Output the (X, Y) coordinate of the center of the cell containing the given text.  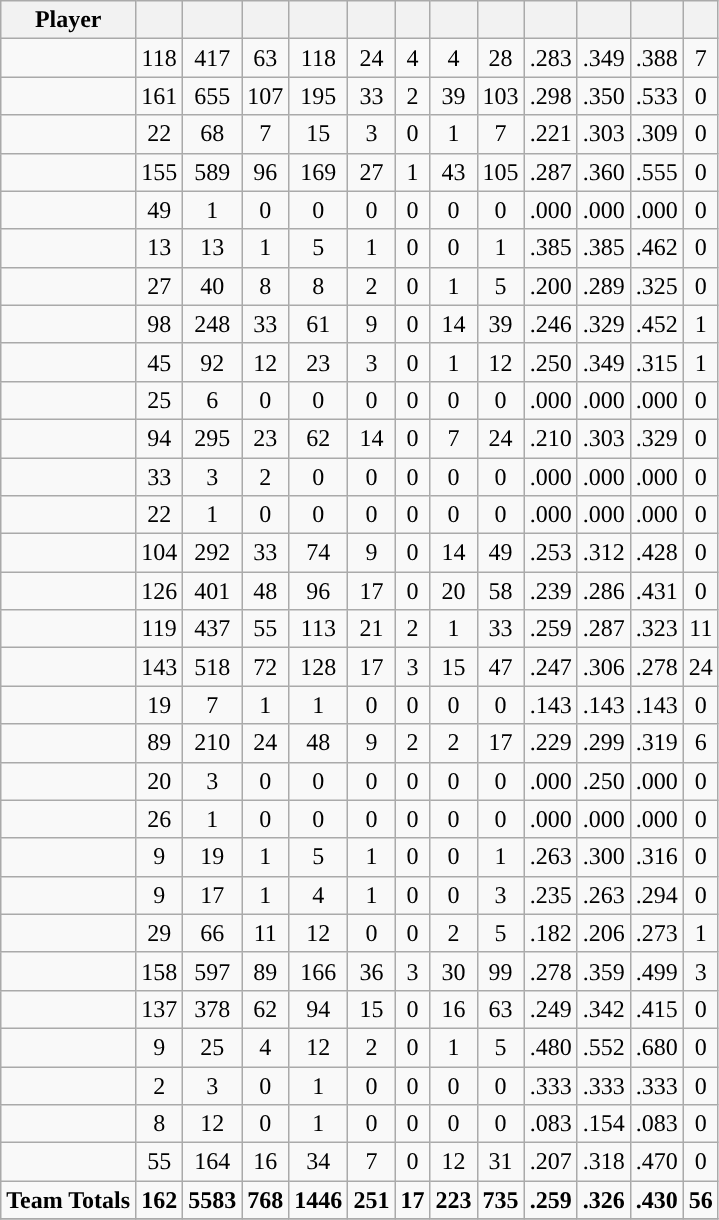
.235 (550, 895)
518 (212, 667)
56 (700, 1200)
.182 (550, 933)
105 (500, 172)
26 (160, 819)
.239 (550, 591)
137 (160, 1009)
.312 (604, 553)
.206 (604, 933)
Team Totals (68, 1200)
30 (454, 971)
66 (212, 933)
.207 (550, 1162)
103 (500, 96)
164 (212, 1162)
113 (318, 629)
.318 (604, 1162)
589 (212, 172)
223 (454, 1200)
.428 (656, 553)
74 (318, 553)
.306 (604, 667)
47 (500, 667)
.359 (604, 971)
40 (212, 286)
597 (212, 971)
.253 (550, 553)
.298 (550, 96)
.273 (656, 933)
166 (318, 971)
.470 (656, 1162)
.299 (604, 743)
92 (212, 362)
45 (160, 362)
437 (212, 629)
36 (372, 971)
155 (160, 172)
.249 (550, 1009)
1446 (318, 1200)
.431 (656, 591)
28 (500, 58)
99 (500, 971)
.350 (604, 96)
292 (212, 553)
.452 (656, 324)
5583 (212, 1200)
104 (160, 553)
.210 (550, 438)
126 (160, 591)
.247 (550, 667)
.154 (604, 1124)
68 (212, 134)
.555 (656, 172)
158 (160, 971)
.499 (656, 971)
161 (160, 96)
.323 (656, 629)
.229 (550, 743)
.360 (604, 172)
29 (160, 933)
.283 (550, 58)
735 (500, 1200)
.325 (656, 286)
210 (212, 743)
.289 (604, 286)
417 (212, 58)
119 (160, 629)
34 (318, 1162)
768 (266, 1200)
.316 (656, 857)
72 (266, 667)
.200 (550, 286)
.300 (604, 857)
.309 (656, 134)
.319 (656, 743)
655 (212, 96)
248 (212, 324)
.680 (656, 1047)
.326 (604, 1200)
.480 (550, 1047)
128 (318, 667)
61 (318, 324)
.388 (656, 58)
.221 (550, 134)
.246 (550, 324)
378 (212, 1009)
.415 (656, 1009)
.286 (604, 591)
195 (318, 96)
Player (68, 20)
.315 (656, 362)
31 (500, 1162)
.294 (656, 895)
.533 (656, 96)
107 (266, 96)
169 (318, 172)
401 (212, 591)
58 (500, 591)
98 (160, 324)
143 (160, 667)
21 (372, 629)
251 (372, 1200)
43 (454, 172)
.552 (604, 1047)
.430 (656, 1200)
295 (212, 438)
162 (160, 1200)
.342 (604, 1009)
.462 (656, 248)
